Return the [x, y] coordinate for the center point of the cell that contains the specified text.  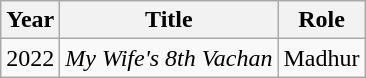
Year [30, 20]
My Wife's 8th Vachan [169, 58]
2022 [30, 58]
Madhur [322, 58]
Title [169, 20]
Role [322, 20]
